Output the (x, y) coordinate of the center of the cell containing the given text.  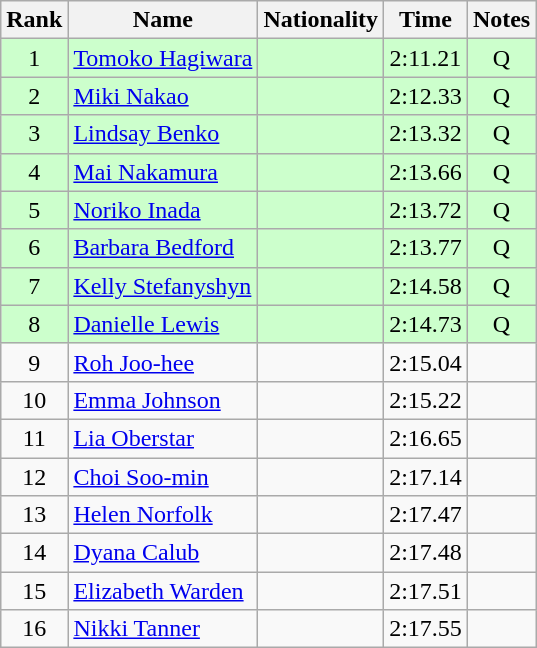
Mai Nakamura (163, 172)
2:16.65 (426, 438)
Emma Johnson (163, 400)
Barbara Bedford (163, 248)
15 (34, 591)
7 (34, 286)
2:17.48 (426, 553)
Miki Nakao (163, 96)
14 (34, 553)
3 (34, 134)
Choi Soo-min (163, 477)
2:17.47 (426, 515)
12 (34, 477)
10 (34, 400)
4 (34, 172)
Noriko Inada (163, 210)
9 (34, 362)
Tomoko Hagiwara (163, 58)
5 (34, 210)
Time (426, 20)
2 (34, 96)
Danielle Lewis (163, 324)
Rank (34, 20)
2:13.66 (426, 172)
2:12.33 (426, 96)
16 (34, 629)
1 (34, 58)
2:13.77 (426, 248)
Lia Oberstar (163, 438)
2:17.14 (426, 477)
Helen Norfolk (163, 515)
2:11.21 (426, 58)
2:15.22 (426, 400)
2:13.32 (426, 134)
Name (163, 20)
Roh Joo-hee (163, 362)
Dyana Calub (163, 553)
2:15.04 (426, 362)
2:14.58 (426, 286)
11 (34, 438)
Elizabeth Warden (163, 591)
Kelly Stefanyshyn (163, 286)
2:13.72 (426, 210)
6 (34, 248)
Lindsay Benko (163, 134)
Nikki Tanner (163, 629)
2:17.55 (426, 629)
Notes (501, 20)
2:17.51 (426, 591)
2:14.73 (426, 324)
13 (34, 515)
8 (34, 324)
Nationality (321, 20)
